Determine the [x, y] coordinate at the center of the cell enclosing the given text.  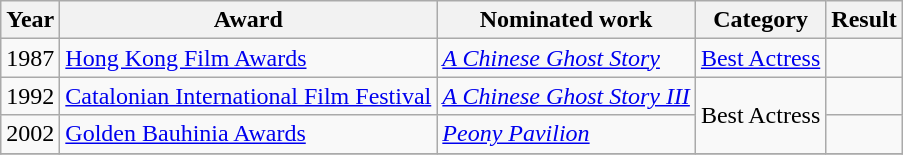
Year [30, 20]
A Chinese Ghost Story [566, 58]
Award [248, 20]
1992 [30, 96]
Golden Bauhinia Awards [248, 134]
Result [864, 20]
A Chinese Ghost Story III [566, 96]
Peony Pavilion [566, 134]
Hong Kong Film Awards [248, 58]
Catalonian International Film Festival [248, 96]
Nominated work [566, 20]
2002 [30, 134]
1987 [30, 58]
Category [760, 20]
